Capture the cell that displays the provided text and extract its [x, y] central coordinate. 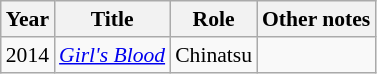
Year [28, 19]
2014 [28, 55]
Role [214, 19]
Other notes [316, 19]
Chinatsu [214, 55]
Girl's Blood [112, 55]
Title [112, 19]
